Search for the cell housing the specified text and yield its (X, Y) center coordinate. 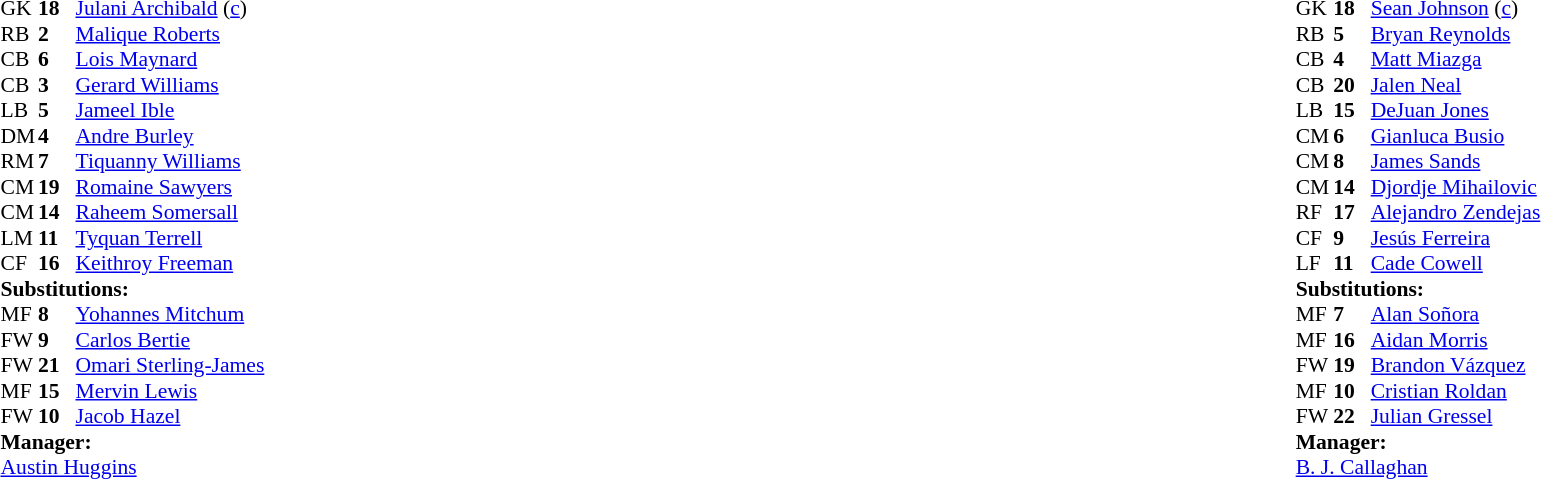
Aidan Morris (1456, 340)
Mervin Lewis (170, 391)
RF (1315, 213)
Cade Cowell (1456, 263)
DeJuan Jones (1456, 111)
Malique Roberts (170, 34)
Tiquanny Williams (170, 161)
20 (1352, 85)
Jacob Hazel (170, 417)
Cristian Roldan (1456, 391)
Gerard Williams (170, 85)
Brandon Vázquez (1456, 365)
Djordje Mihailovic (1456, 187)
RM (19, 161)
Alejandro Zendejas (1456, 213)
22 (1352, 417)
Jesús Ferreira (1456, 238)
2 (57, 34)
Bryan Reynolds (1456, 34)
Raheem Somersall (170, 213)
Yohannes Mitchum (170, 315)
Jameel Ible (170, 111)
Jalen Neal (1456, 85)
LF (1315, 263)
Keithroy Freeman (170, 263)
3 (57, 85)
17 (1352, 213)
Julian Gressel (1456, 417)
DM (19, 136)
Tyquan Terrell (170, 238)
21 (57, 365)
Romaine Sawyers (170, 187)
James Sands (1456, 161)
Gianluca Busio (1456, 136)
Carlos Bertie (170, 340)
Omari Sterling-James (170, 365)
Matt Miazga (1456, 59)
Lois Maynard (170, 59)
Andre Burley (170, 136)
Alan Soñora (1456, 315)
LM (19, 238)
